For the text-containing cell, return its midpoint in [X, Y] coordinate format. 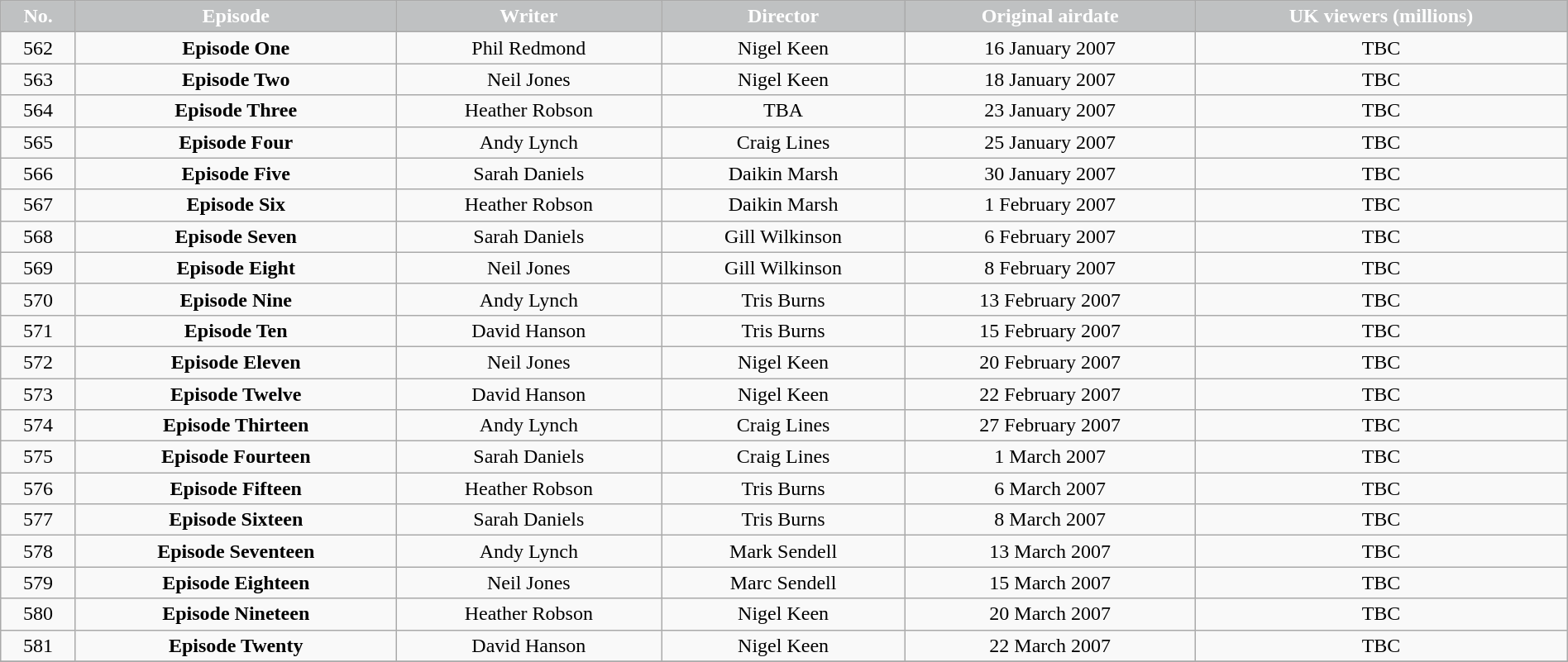
UK viewers (millions) [1381, 17]
578 [38, 551]
Episode Twenty [236, 645]
Episode Six [236, 205]
Director [784, 17]
Episode Eleven [236, 362]
Episode Thirteen [236, 426]
573 [38, 394]
Episode Fourteen [236, 457]
569 [38, 268]
15 February 2007 [1050, 331]
562 [38, 48]
23 January 2007 [1050, 111]
Writer [529, 17]
16 January 2007 [1050, 48]
27 February 2007 [1050, 426]
20 March 2007 [1050, 614]
Episode Nine [236, 299]
Episode Nineteen [236, 614]
TBA [784, 111]
Episode Eighteen [236, 583]
Episode Two [236, 79]
13 February 2007 [1050, 299]
574 [38, 426]
13 March 2007 [1050, 551]
20 February 2007 [1050, 362]
563 [38, 79]
6 February 2007 [1050, 236]
Episode Twelve [236, 394]
570 [38, 299]
Episode Eight [236, 268]
30 January 2007 [1050, 174]
18 January 2007 [1050, 79]
Episode Ten [236, 331]
25 January 2007 [1050, 142]
Episode Seven [236, 236]
15 March 2007 [1050, 583]
566 [38, 174]
575 [38, 457]
Episode [236, 17]
580 [38, 614]
567 [38, 205]
Episode Four [236, 142]
6 March 2007 [1050, 488]
Episode Five [236, 174]
581 [38, 645]
22 March 2007 [1050, 645]
1 March 2007 [1050, 457]
Original airdate [1050, 17]
565 [38, 142]
22 February 2007 [1050, 394]
576 [38, 488]
8 February 2007 [1050, 268]
Episode One [236, 48]
579 [38, 583]
Mark Sendell [784, 551]
Episode Three [236, 111]
Episode Fifteen [236, 488]
1 February 2007 [1050, 205]
572 [38, 362]
568 [38, 236]
571 [38, 331]
Episode Seventeen [236, 551]
564 [38, 111]
Episode Sixteen [236, 520]
Marc Sendell [784, 583]
No. [38, 17]
577 [38, 520]
8 March 2007 [1050, 520]
Phil Redmond [529, 48]
